Pinpoint the cell where the given text exists, returning its [X, Y] midpoint coordinate. 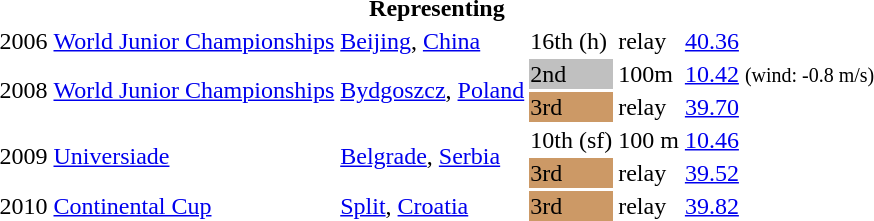
2nd [572, 74]
Continental Cup [194, 206]
10th (sf) [572, 140]
Universiade [194, 156]
Split, Croatia [432, 206]
Beijing, China [432, 41]
100m [649, 74]
16th (h) [572, 41]
100 m [649, 140]
Belgrade, Serbia [432, 156]
Bydgoszcz, Poland [432, 90]
